Return (X, Y) of the center of cell containing provided text 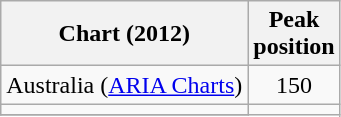
Chart (2012) (124, 34)
Australia (ARIA Charts) (124, 85)
150 (294, 85)
Peakposition (294, 34)
